Identify which cell holds the provided text, then report its (x, y) central coordinate. 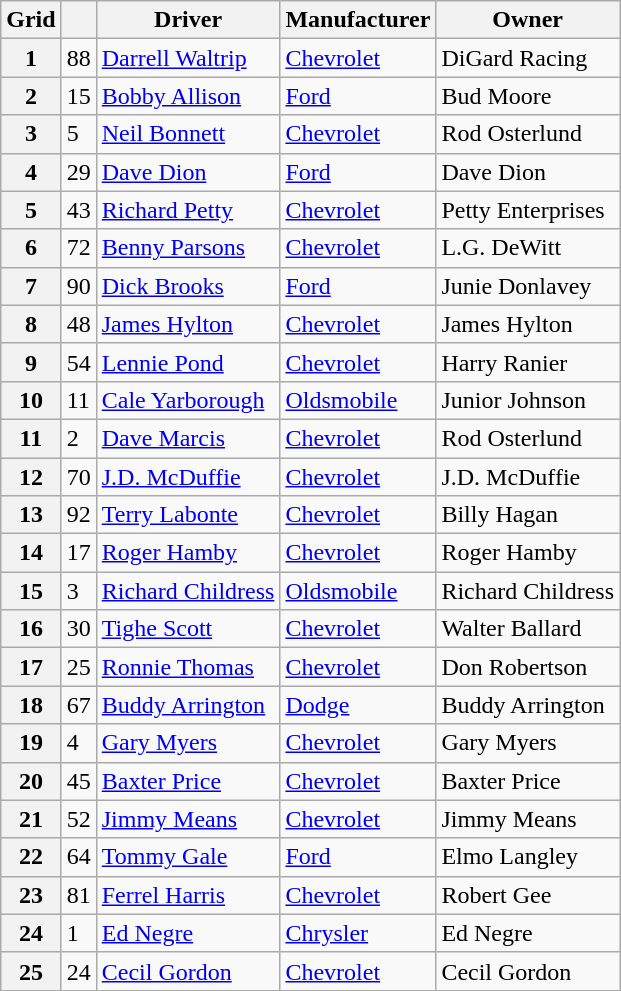
16 (31, 629)
Harry Ranier (528, 362)
52 (78, 819)
64 (78, 857)
Cale Yarborough (188, 400)
Don Robertson (528, 667)
Owner (528, 20)
48 (78, 324)
92 (78, 515)
Petty Enterprises (528, 210)
Robert Gee (528, 895)
81 (78, 895)
7 (31, 286)
Dick Brooks (188, 286)
Ferrel Harris (188, 895)
Lennie Pond (188, 362)
Terry Labonte (188, 515)
Ronnie Thomas (188, 667)
72 (78, 248)
70 (78, 477)
9 (31, 362)
Junie Donlavey (528, 286)
10 (31, 400)
6 (31, 248)
Dave Marcis (188, 438)
14 (31, 553)
Chrysler (358, 933)
13 (31, 515)
12 (31, 477)
Junior Johnson (528, 400)
Elmo Langley (528, 857)
90 (78, 286)
43 (78, 210)
45 (78, 781)
23 (31, 895)
L.G. DeWitt (528, 248)
18 (31, 705)
30 (78, 629)
20 (31, 781)
21 (31, 819)
Darrell Waltrip (188, 58)
Dodge (358, 705)
19 (31, 743)
Walter Ballard (528, 629)
Grid (31, 20)
Manufacturer (358, 20)
Tighe Scott (188, 629)
Billy Hagan (528, 515)
Richard Petty (188, 210)
67 (78, 705)
Driver (188, 20)
Benny Parsons (188, 248)
8 (31, 324)
Bobby Allison (188, 96)
Tommy Gale (188, 857)
Bud Moore (528, 96)
22 (31, 857)
29 (78, 172)
Neil Bonnett (188, 134)
88 (78, 58)
DiGard Racing (528, 58)
54 (78, 362)
